Pinpoint the cell where the given text exists, returning its (x, y) midpoint coordinate. 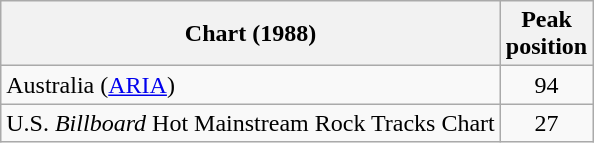
27 (546, 123)
Chart (1988) (251, 34)
U.S. Billboard Hot Mainstream Rock Tracks Chart (251, 123)
94 (546, 85)
Australia (ARIA) (251, 85)
Peakposition (546, 34)
